Return the (x, y) coordinate for the center point of the cell that contains the specified text.  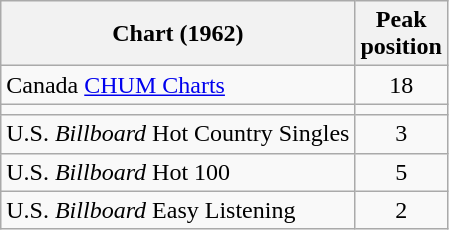
U.S. Billboard Easy Listening (178, 210)
3 (401, 134)
Canada CHUM Charts (178, 85)
Chart (1962) (178, 34)
U.S. Billboard Hot Country Singles (178, 134)
2 (401, 210)
5 (401, 172)
Peakposition (401, 34)
U.S. Billboard Hot 100 (178, 172)
18 (401, 85)
